Determine the [X, Y] coordinate at the center of the cell enclosing the given text.  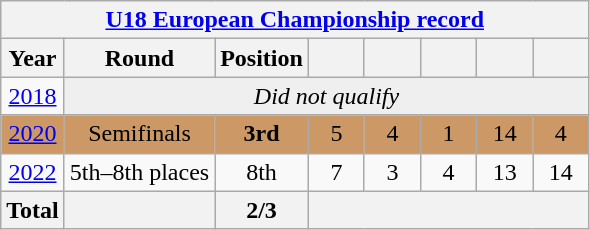
1 [449, 134]
Year [33, 58]
5th–8th places [139, 172]
8th [262, 172]
Semifinals [139, 134]
Did not qualify [326, 96]
13 [505, 172]
5 [336, 134]
Round [139, 58]
Position [262, 58]
2/3 [262, 210]
3rd [262, 134]
Total [33, 210]
U18 European Championship record [295, 20]
3 [392, 172]
2018 [33, 96]
2020 [33, 134]
7 [336, 172]
2022 [33, 172]
